Return (X, Y) of the center of cell containing provided text 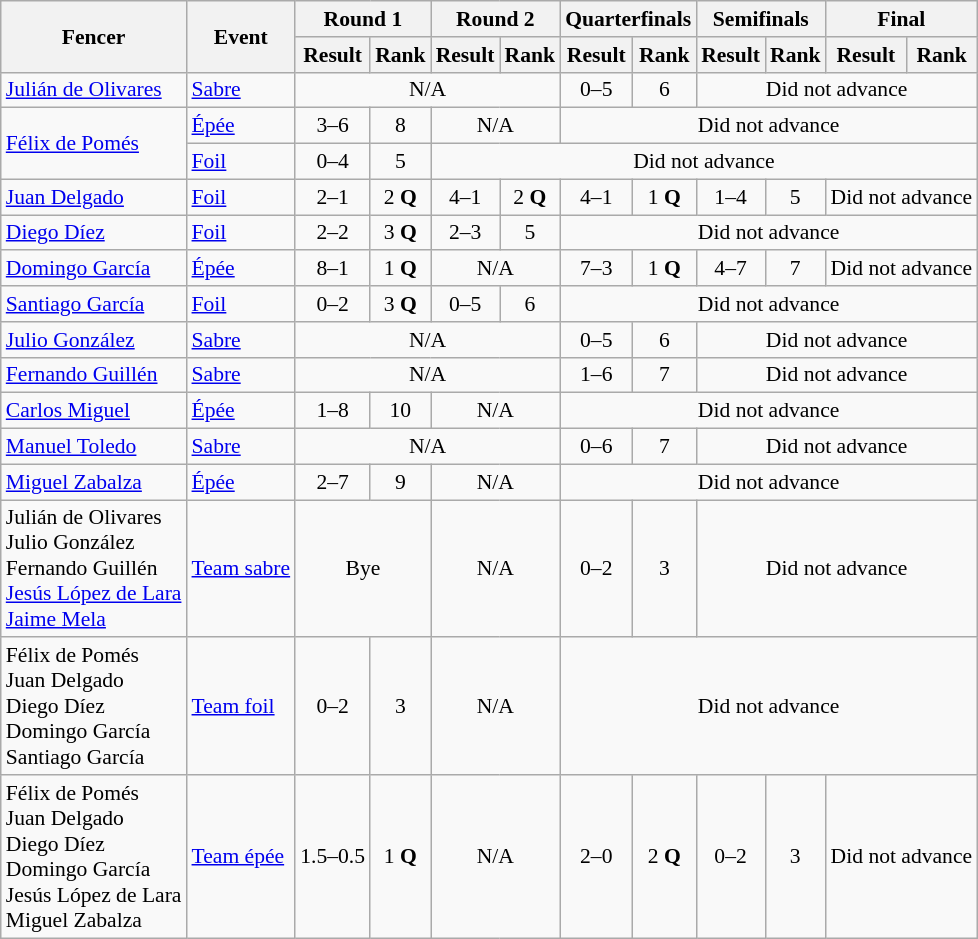
Domingo García (94, 269)
Fernando Guillén (94, 375)
Carlos Miguel (94, 411)
1–6 (596, 375)
Julio González (94, 340)
3–6 (332, 126)
Team épée (240, 856)
Round 1 (362, 19)
8 (400, 126)
8–1 (332, 269)
Julián de Olivares (94, 90)
Team foil (240, 707)
Semifinals (760, 19)
2–1 (332, 197)
Team sabre (240, 569)
1–4 (730, 197)
Santiago García (94, 304)
Félix de Pomés (94, 144)
0–6 (596, 447)
Miguel Zabalza (94, 482)
Diego Díez (94, 233)
2–0 (596, 856)
Quarterfinals (628, 19)
Event (240, 36)
Bye (362, 569)
2–3 (466, 233)
2–7 (332, 482)
Félix de Pomés Juan Delgado Diego Díez Domingo García Santiago García (94, 707)
0–4 (332, 162)
1–8 (332, 411)
7–3 (596, 269)
Round 2 (496, 19)
Manuel Toledo (94, 447)
Fencer (94, 36)
Julián de Olivares Julio González Fernando Guillén Jesús López de Lara Jaime Mela (94, 569)
4–7 (730, 269)
Félix de Pomés Juan Delgado Diego Díez Domingo García Jesús López de Lara Miguel Zabalza (94, 856)
Juan Delgado (94, 197)
1.5–0.5 (332, 856)
Final (902, 19)
2–2 (332, 233)
10 (400, 411)
9 (400, 482)
